Extract the [x, y] coordinate from the center of the cell holding the provided text.  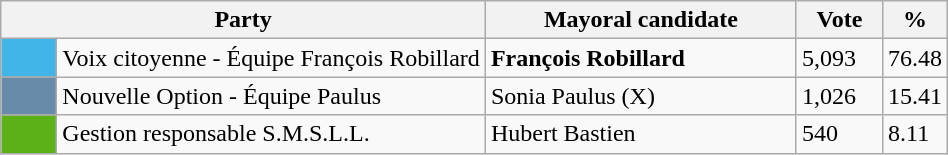
% [914, 20]
1,026 [839, 96]
Party [244, 20]
540 [839, 134]
76.48 [914, 58]
Mayoral candidate [640, 20]
Hubert Bastien [640, 134]
15.41 [914, 96]
Sonia Paulus (X) [640, 96]
Gestion responsable S.M.S.L.L. [272, 134]
Vote [839, 20]
François Robillard [640, 58]
5,093 [839, 58]
Voix citoyenne - Équipe François Robillard [272, 58]
Nouvelle Option - Équipe Paulus [272, 96]
8.11 [914, 134]
